Identify which cell holds the provided text, then report its (x, y) central coordinate. 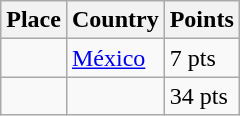
34 pts (202, 96)
Country (115, 20)
7 pts (202, 58)
Points (202, 20)
México (115, 58)
Place (34, 20)
